Extract the (X, Y) coordinate from the center of the cell holding the provided text.  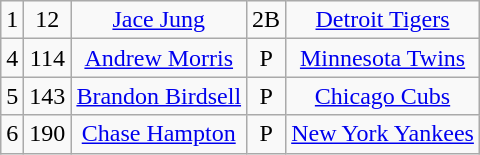
4 (12, 58)
5 (12, 96)
6 (12, 134)
114 (48, 58)
Chicago Cubs (383, 96)
143 (48, 96)
2B (266, 20)
Brandon Birdsell (159, 96)
1 (12, 20)
12 (48, 20)
Andrew Morris (159, 58)
Minnesota Twins (383, 58)
New York Yankees (383, 134)
190 (48, 134)
Jace Jung (159, 20)
Chase Hampton (159, 134)
Detroit Tigers (383, 20)
